From the cell containing the given text, extract its center point as [x, y] coordinate. 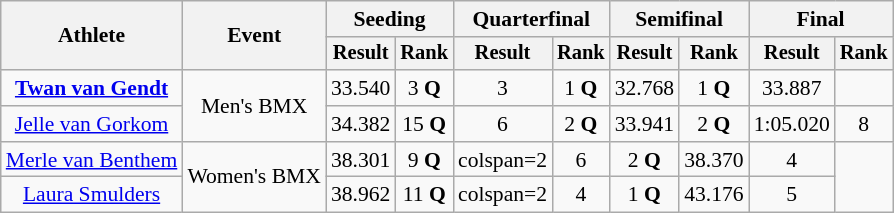
38.370 [714, 160]
34.382 [360, 124]
Men's BMX [254, 106]
Laura Smulders [92, 195]
1:05.020 [792, 124]
32.768 [644, 88]
5 [792, 195]
Merle van Benthem [92, 160]
Event [254, 36]
3 Q [424, 88]
38.301 [360, 160]
Twan van Gendt [92, 88]
15 Q [424, 124]
Semifinal [680, 19]
8 [864, 124]
33.941 [644, 124]
38.962 [360, 195]
33.887 [792, 88]
Quarterfinal [532, 19]
3 [502, 88]
Final [821, 19]
11 Q [424, 195]
Athlete [92, 36]
43.176 [714, 195]
33.540 [360, 88]
9 Q [424, 160]
Women's BMX [254, 178]
Seeding [390, 19]
Jelle van Gorkom [92, 124]
